Determine the [X, Y] coordinate at the center of the cell enclosing the given text.  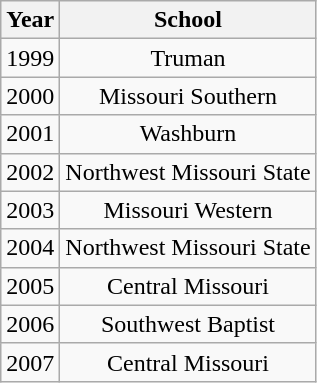
2004 [30, 248]
Missouri Western [188, 210]
School [188, 20]
2007 [30, 362]
2005 [30, 286]
2002 [30, 172]
Washburn [188, 134]
Missouri Southern [188, 96]
Truman [188, 58]
Southwest Baptist [188, 324]
1999 [30, 58]
2006 [30, 324]
2000 [30, 96]
Year [30, 20]
2003 [30, 210]
2001 [30, 134]
